For the text-containing cell, return its midpoint in (X, Y) coordinate format. 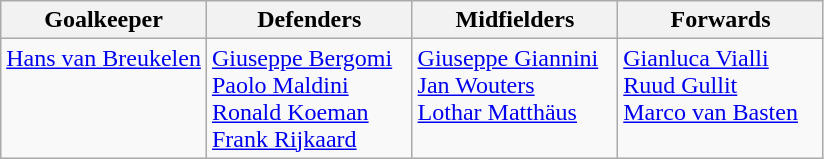
Giuseppe Bergomi Paolo Maldini Ronald Koeman Frank Rijkaard (309, 98)
Midfielders (515, 20)
Gianluca Vialli Ruud Gullit Marco van Basten (721, 98)
Giuseppe Giannini Jan Wouters Lothar Matthäus (515, 98)
Forwards (721, 20)
Goalkeeper (104, 20)
Defenders (309, 20)
Hans van Breukelen (104, 98)
